Detect which cell encompasses the target text, then output its (x, y) center coordinate. 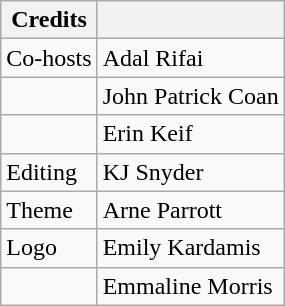
Erin Keif (190, 134)
Editing (49, 172)
Emily Kardamis (190, 248)
KJ Snyder (190, 172)
Co-hosts (49, 58)
John Patrick Coan (190, 96)
Adal Rifai (190, 58)
Emmaline Morris (190, 286)
Logo (49, 248)
Credits (49, 20)
Theme (49, 210)
Arne Parrott (190, 210)
